Identify which cell holds the provided text, then report its [x, y] central coordinate. 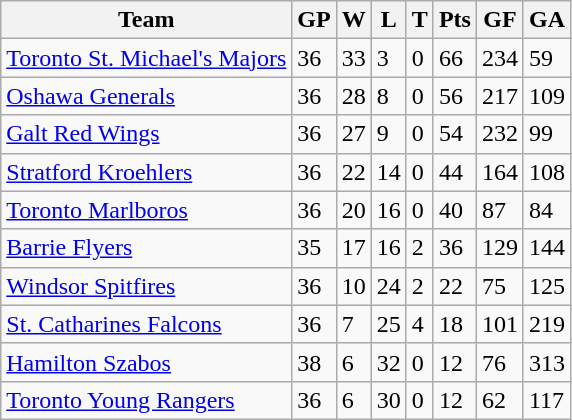
18 [454, 324]
W [354, 20]
117 [546, 400]
217 [500, 96]
Toronto Young Rangers [146, 400]
3 [388, 58]
Barrie Flyers [146, 248]
62 [500, 400]
219 [546, 324]
10 [354, 286]
Stratford Kroehlers [146, 172]
Toronto St. Michael's Majors [146, 58]
GA [546, 20]
99 [546, 134]
84 [546, 210]
56 [454, 96]
GP [314, 20]
54 [454, 134]
T [420, 20]
232 [500, 134]
59 [546, 58]
108 [546, 172]
35 [314, 248]
7 [354, 324]
17 [354, 248]
30 [388, 400]
Pts [454, 20]
234 [500, 58]
313 [546, 362]
33 [354, 58]
87 [500, 210]
Team [146, 20]
4 [420, 324]
25 [388, 324]
Hamilton Szabos [146, 362]
101 [500, 324]
14 [388, 172]
Galt Red Wings [146, 134]
129 [500, 248]
38 [314, 362]
GF [500, 20]
Oshawa Generals [146, 96]
St. Catharines Falcons [146, 324]
20 [354, 210]
32 [388, 362]
144 [546, 248]
164 [500, 172]
76 [500, 362]
125 [546, 286]
Windsor Spitfires [146, 286]
L [388, 20]
40 [454, 210]
66 [454, 58]
24 [388, 286]
44 [454, 172]
9 [388, 134]
8 [388, 96]
27 [354, 134]
109 [546, 96]
75 [500, 286]
Toronto Marlboros [146, 210]
28 [354, 96]
